Scan for the cell matching the given text and deliver its [x, y] coordinate at center. 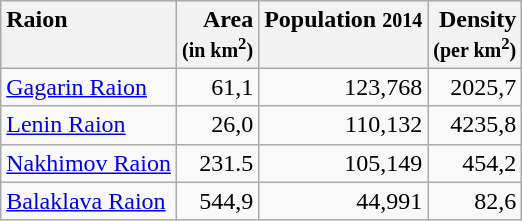
82,6 [475, 201]
Nakhimov Raion [89, 163]
Lenin Raion [89, 125]
61,1 [217, 87]
Gagarin Raion [89, 87]
26,0 [217, 125]
4235,8 [475, 125]
123,768 [344, 87]
Population 2014 [344, 34]
2025,7 [475, 87]
Balaklava Raion [89, 201]
454,2 [475, 163]
231.5 [217, 163]
110,132 [344, 125]
Raion [89, 34]
105,149 [344, 163]
44,991 [344, 201]
Area(in km2) [217, 34]
544,9 [217, 201]
Density(per km2) [475, 34]
